Scan for the cell matching the given text and deliver its [x, y] coordinate at center. 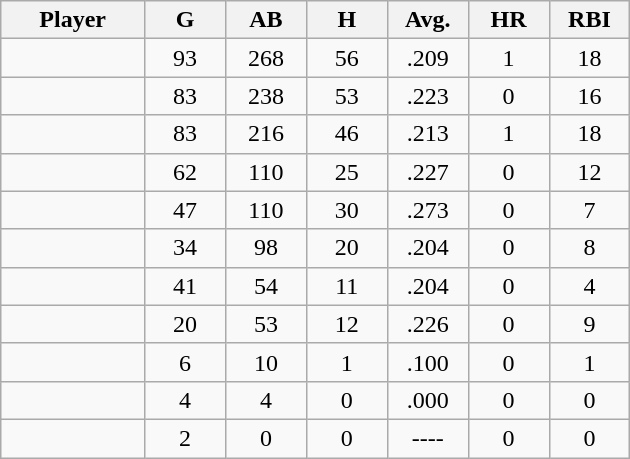
41 [186, 286]
25 [346, 172]
98 [266, 248]
16 [590, 96]
HR [508, 20]
.227 [428, 172]
8 [590, 248]
.226 [428, 324]
9 [590, 324]
46 [346, 134]
11 [346, 286]
47 [186, 210]
.100 [428, 362]
.000 [428, 400]
.273 [428, 210]
30 [346, 210]
93 [186, 58]
.213 [428, 134]
10 [266, 362]
.209 [428, 58]
Player [73, 20]
G [186, 20]
238 [266, 96]
RBI [590, 20]
268 [266, 58]
---- [428, 438]
.223 [428, 96]
6 [186, 362]
216 [266, 134]
7 [590, 210]
H [346, 20]
56 [346, 58]
54 [266, 286]
Avg. [428, 20]
34 [186, 248]
62 [186, 172]
2 [186, 438]
AB [266, 20]
